Output the [x, y] coordinate of the center of the cell containing the given text.  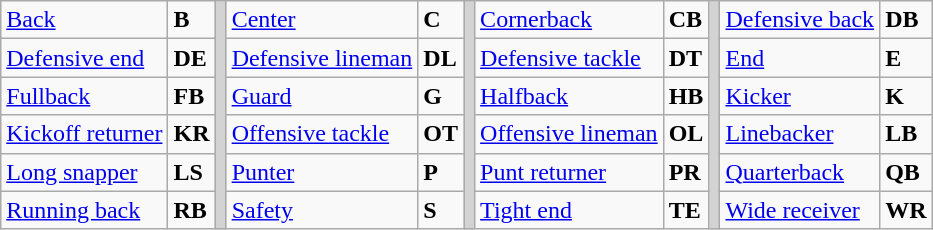
Long snapper [84, 172]
Fullback [84, 96]
DB [906, 20]
S [441, 210]
Guard [322, 96]
Center [322, 20]
Defensive tackle [570, 58]
K [906, 96]
KR [192, 134]
LB [906, 134]
Defensive end [84, 58]
WR [906, 210]
Wide receiver [800, 210]
CB [686, 20]
Back [84, 20]
PR [686, 172]
OT [441, 134]
Offensive lineman [570, 134]
DE [192, 58]
Punt returner [570, 172]
Tight end [570, 210]
DT [686, 58]
Halfback [570, 96]
G [441, 96]
Kicker [800, 96]
Defensive lineman [322, 58]
Defensive back [800, 20]
End [800, 58]
Safety [322, 210]
OL [686, 134]
HB [686, 96]
C [441, 20]
LS [192, 172]
Punter [322, 172]
E [906, 58]
P [441, 172]
DL [441, 58]
RB [192, 210]
Linebacker [800, 134]
TE [686, 210]
Kickoff returner [84, 134]
Running back [84, 210]
Offensive tackle [322, 134]
B [192, 20]
Quarterback [800, 172]
Cornerback [570, 20]
FB [192, 96]
QB [906, 172]
